Extract the [X, Y] coordinate from the center of the cell holding the provided text.  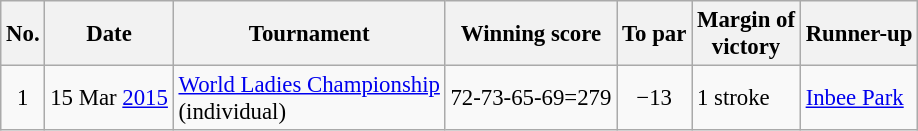
1 stroke [746, 98]
Tournament [309, 34]
To par [654, 34]
72-73-65-69=279 [531, 98]
−13 [654, 98]
Margin ofvictory [746, 34]
World Ladies Championship(individual) [309, 98]
15 Mar 2015 [109, 98]
Inbee Park [858, 98]
Winning score [531, 34]
Date [109, 34]
1 [23, 98]
Runner-up [858, 34]
No. [23, 34]
